Return the [X, Y] coordinate for the center point of the cell that contains the specified text.  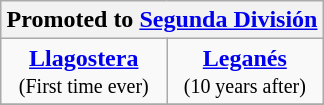
Llagostera(First time ever) [84, 72]
Leganés(10 years after) [245, 72]
Promoted to Segunda División [162, 20]
